Scan for the cell matching the given text and deliver its (X, Y) coordinate at center. 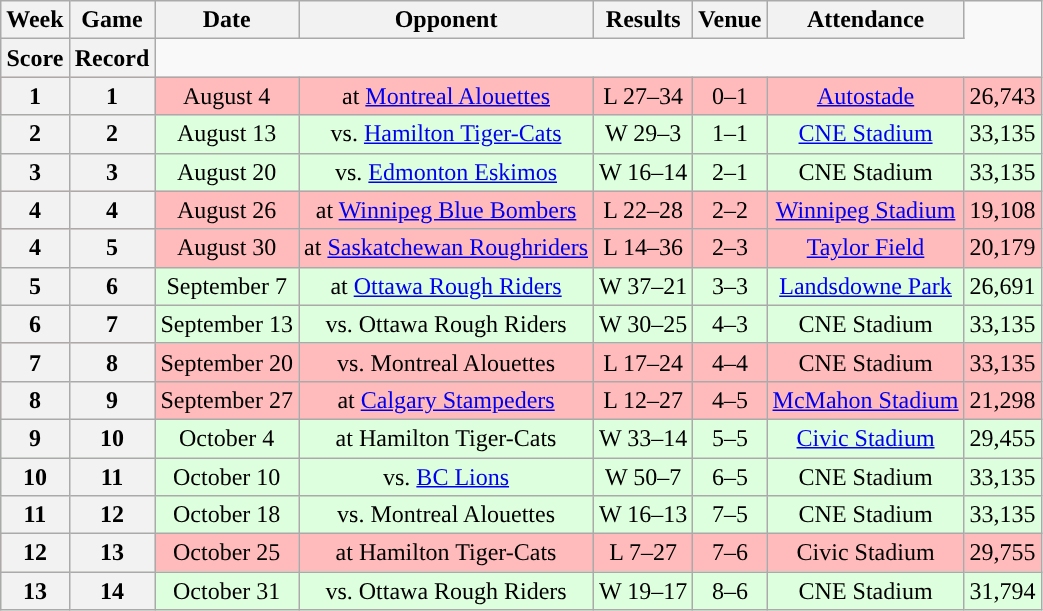
Results (644, 20)
21,298 (1002, 400)
2–3 (730, 248)
Venue (730, 20)
August 30 (227, 248)
4–5 (730, 400)
October 31 (227, 591)
7–6 (730, 553)
Autostade (866, 96)
L 14–36 (644, 248)
L 27–34 (644, 96)
4–3 (730, 324)
Game (112, 20)
Taylor Field (866, 248)
20,179 (1002, 248)
August 20 (227, 172)
W 30–25 (644, 324)
vs. Hamilton Tiger-Cats (446, 134)
5–5 (730, 438)
October 18 (227, 515)
September 7 (227, 286)
1–1 (730, 134)
26,691 (1002, 286)
Landsdowne Park (866, 286)
Score (35, 58)
at Montreal Alouettes (446, 96)
29,455 (1002, 438)
4–4 (730, 362)
August 26 (227, 210)
2–2 (730, 210)
W 19–17 (644, 591)
Week (35, 20)
19,108 (1002, 210)
October 10 (227, 477)
August 4 (227, 96)
7–5 (730, 515)
W 33–14 (644, 438)
14 (112, 591)
vs. BC Lions (446, 477)
at Calgary Stampeders (446, 400)
0–1 (730, 96)
Attendance (866, 20)
2–1 (730, 172)
Winnipeg Stadium (866, 210)
L 12–27 (644, 400)
Record (112, 58)
at Winnipeg Blue Bombers (446, 210)
August 13 (227, 134)
at Saskatchewan Roughriders (446, 248)
L 17–24 (644, 362)
Date (227, 20)
October 4 (227, 438)
L 22–28 (644, 210)
W 16–13 (644, 515)
W 29–3 (644, 134)
W 16–14 (644, 172)
8–6 (730, 591)
October 25 (227, 553)
W 50–7 (644, 477)
6–5 (730, 477)
at Ottawa Rough Riders (446, 286)
vs. Edmonton Eskimos (446, 172)
31,794 (1002, 591)
September 20 (227, 362)
29,755 (1002, 553)
W 37–21 (644, 286)
Opponent (446, 20)
September 27 (227, 400)
September 13 (227, 324)
L 7–27 (644, 553)
McMahon Stadium (866, 400)
3–3 (730, 286)
26,743 (1002, 96)
